Scan for the cell matching the given text and deliver its [x, y] coordinate at center. 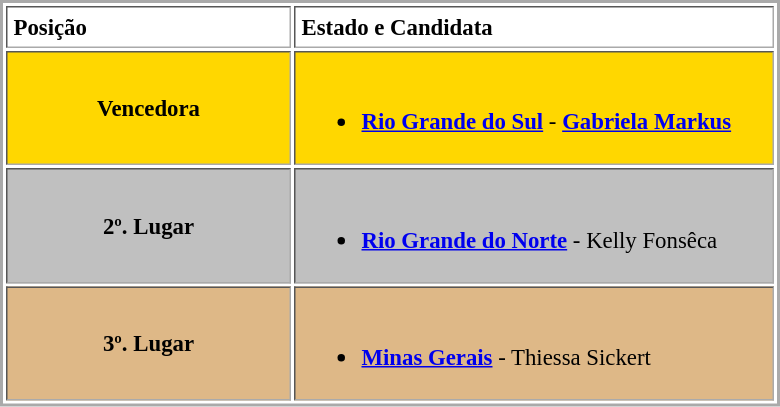
Rio Grande do Sul - Gabriela Markus [534, 108]
Posição [148, 27]
Minas Gerais - Thiessa Sickert [534, 344]
Vencedora [148, 108]
3º. Lugar [148, 344]
Rio Grande do Norte - Kelly Fonsêca [534, 226]
Estado e Candidata [534, 27]
2º. Lugar [148, 226]
